Extract the [x, y] coordinate from the center of the cell holding the provided text.  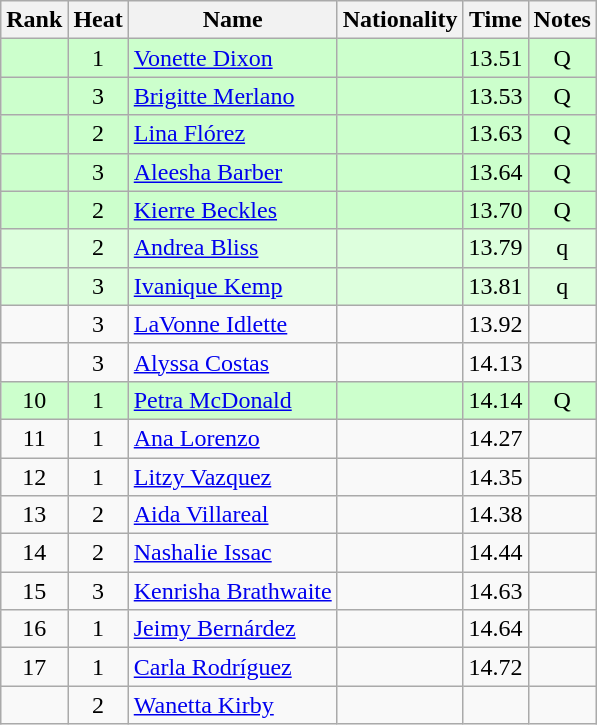
Kierre Beckles [232, 210]
Time [496, 20]
14.72 [496, 667]
Rank [34, 20]
Alyssa Costas [232, 362]
13.64 [496, 172]
14.64 [496, 629]
LaVonne Idlette [232, 324]
Brigitte Merlano [232, 96]
14.27 [496, 438]
14.14 [496, 400]
13.81 [496, 286]
14.38 [496, 515]
17 [34, 667]
Litzy Vazquez [232, 477]
Notes [562, 20]
Aida Villareal [232, 515]
Petra McDonald [232, 400]
11 [34, 438]
14 [34, 553]
Carla Rodríguez [232, 667]
13.63 [496, 134]
13.51 [496, 58]
Aleesha Barber [232, 172]
Name [232, 20]
13.79 [496, 248]
14.44 [496, 553]
Nashalie Issac [232, 553]
Lina Flórez [232, 134]
10 [34, 400]
13.70 [496, 210]
Jeimy Bernárdez [232, 629]
Heat [98, 20]
Vonette Dixon [232, 58]
13 [34, 515]
Ivanique Kemp [232, 286]
Kenrisha Brathwaite [232, 591]
14.63 [496, 591]
14.13 [496, 362]
16 [34, 629]
Andrea Bliss [232, 248]
14.35 [496, 477]
Wanetta Kirby [232, 705]
13.53 [496, 96]
Ana Lorenzo [232, 438]
Nationality [400, 20]
13.92 [496, 324]
15 [34, 591]
12 [34, 477]
